From the cell containing the given text, extract its center point as [X, Y] coordinate. 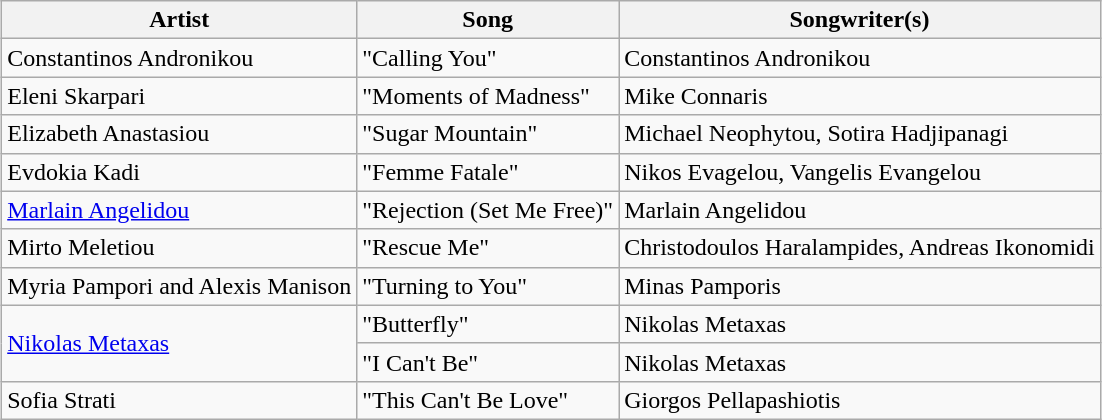
"Rescue Me" [488, 248]
Mike Connaris [860, 96]
Evdokia Kadi [180, 172]
Nikos Evagelou, Vangelis Evangelou [860, 172]
Minas Pamporis [860, 286]
"Moments of Madness" [488, 96]
Song [488, 20]
"Rejection (Set Me Free)" [488, 210]
Eleni Skarpari [180, 96]
"I Can't Be" [488, 362]
"This Can't Be Love" [488, 400]
"Turning to You" [488, 286]
"Sugar Mountain" [488, 134]
Sofia Strati [180, 400]
Christodoulos Haralampides, Andreas Ikonomidi [860, 248]
Elizabeth Anastasiou [180, 134]
Artist [180, 20]
Mirto Meletiou [180, 248]
"Calling You" [488, 58]
Michael Neophytou, Sotira Hadjipanagi [860, 134]
Myria Pampori and Alexis Manison [180, 286]
"Butterfly" [488, 324]
"Femme Fatale" [488, 172]
Songwriter(s) [860, 20]
Giorgos Pellapashiotis [860, 400]
